Determine the (X, Y) coordinate at the center of the cell enclosing the given text.  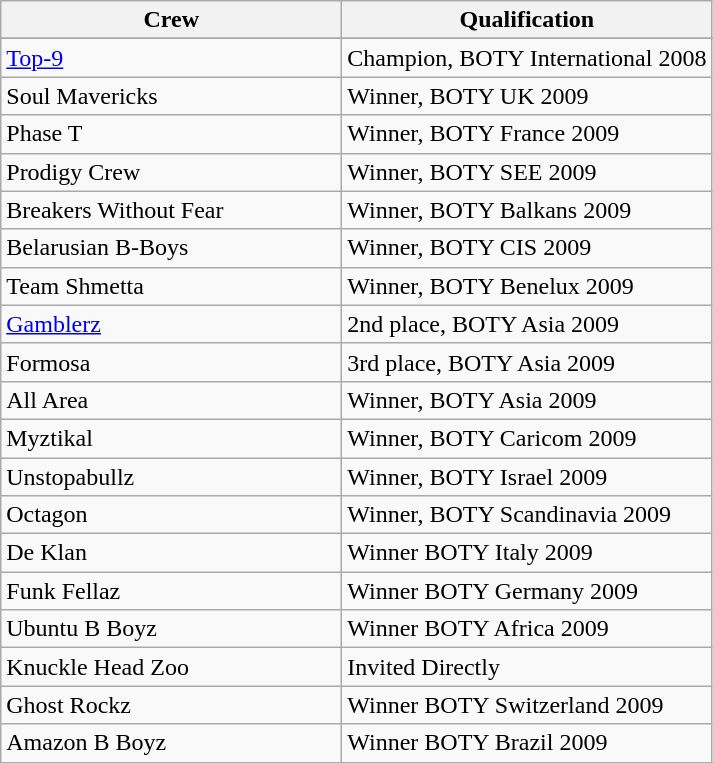
Qualification (527, 20)
De Klan (172, 553)
Winner, BOTY Israel 2009 (527, 477)
Champion, BOTY International 2008 (527, 58)
Team Shmetta (172, 286)
Winner BOTY Brazil 2009 (527, 743)
2nd place, BOTY Asia 2009 (527, 324)
Winner BOTY Germany 2009 (527, 591)
Winner, BOTY SEE 2009 (527, 172)
Winner, BOTY Scandinavia 2009 (527, 515)
Winner BOTY Italy 2009 (527, 553)
Myztikal (172, 438)
Invited Directly (527, 667)
Winner, BOTY CIS 2009 (527, 248)
Winner, BOTY Balkans 2009 (527, 210)
Amazon B Boyz (172, 743)
Soul Mavericks (172, 96)
Winner, BOTY UK 2009 (527, 96)
Funk Fellaz (172, 591)
Prodigy Crew (172, 172)
Phase T (172, 134)
Crew (172, 20)
Gamblerz (172, 324)
Octagon (172, 515)
Formosa (172, 362)
Belarusian B-Boys (172, 248)
3rd place, BOTY Asia 2009 (527, 362)
Winner BOTY Switzerland 2009 (527, 705)
Top-9 (172, 58)
Winner, BOTY Asia 2009 (527, 400)
Winner BOTY Africa 2009 (527, 629)
Unstopabullz (172, 477)
All Area (172, 400)
Knuckle Head Zoo (172, 667)
Winner, BOTY Benelux 2009 (527, 286)
Winner, BOTY France 2009 (527, 134)
Ghost Rockz (172, 705)
Breakers Without Fear (172, 210)
Ubuntu B Boyz (172, 629)
Winner, BOTY Caricom 2009 (527, 438)
